Provide the [x, y] coordinate of the cell's center where the given text is located.  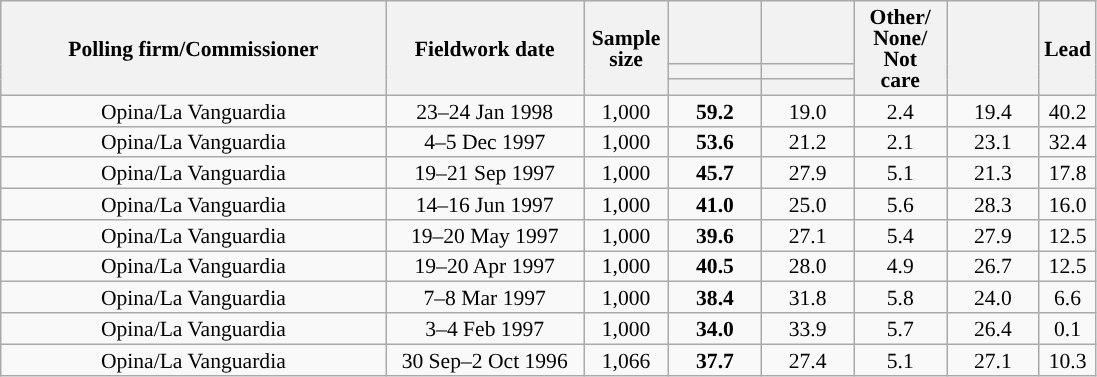
1,066 [626, 360]
30 Sep–2 Oct 1996 [485, 360]
25.0 [808, 204]
32.4 [1068, 142]
Other/None/Notcare [900, 48]
40.5 [716, 266]
45.7 [716, 174]
31.8 [808, 298]
21.2 [808, 142]
5.6 [900, 204]
24.0 [992, 298]
19.0 [808, 110]
59.2 [716, 110]
23.1 [992, 142]
4.9 [900, 266]
28.0 [808, 266]
2.4 [900, 110]
41.0 [716, 204]
19–20 Apr 1997 [485, 266]
14–16 Jun 1997 [485, 204]
39.6 [716, 236]
7–8 Mar 1997 [485, 298]
23–24 Jan 1998 [485, 110]
0.1 [1068, 328]
Sample size [626, 48]
4–5 Dec 1997 [485, 142]
26.4 [992, 328]
33.9 [808, 328]
34.0 [716, 328]
38.4 [716, 298]
40.2 [1068, 110]
28.3 [992, 204]
5.4 [900, 236]
5.8 [900, 298]
26.7 [992, 266]
53.6 [716, 142]
3–4 Feb 1997 [485, 328]
19.4 [992, 110]
Lead [1068, 48]
2.1 [900, 142]
16.0 [1068, 204]
6.6 [1068, 298]
17.8 [1068, 174]
19–21 Sep 1997 [485, 174]
21.3 [992, 174]
5.7 [900, 328]
37.7 [716, 360]
10.3 [1068, 360]
Fieldwork date [485, 48]
27.4 [808, 360]
19–20 May 1997 [485, 236]
Polling firm/Commissioner [194, 48]
